Identify which cell holds the provided text, then report its [x, y] central coordinate. 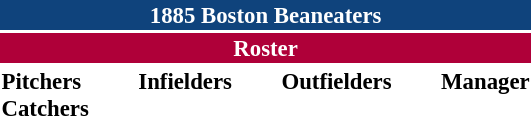
1885 Boston Beaneaters [266, 15]
Roster [266, 48]
